Capture the cell that displays the provided text and extract its [x, y] central coordinate. 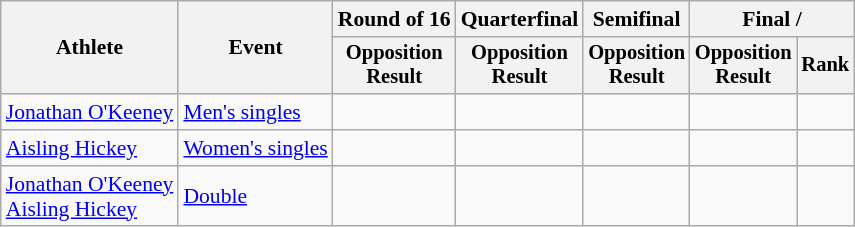
Jonathan O'KeeneyAisling Hickey [90, 196]
Event [255, 48]
Men's singles [255, 112]
Athlete [90, 48]
Women's singles [255, 148]
Quarterfinal [520, 19]
Round of 16 [394, 19]
Aisling Hickey [90, 148]
Semifinal [636, 19]
Double [255, 196]
Final / [772, 19]
Jonathan O'Keeney [90, 112]
Rank [825, 66]
